Output the [x, y] coordinate of the center of the cell containing the given text.  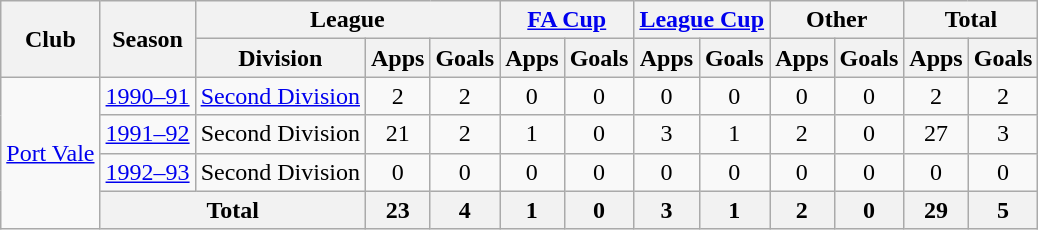
21 [397, 134]
FA Cup [567, 20]
League [348, 20]
Port Vale [50, 153]
23 [397, 210]
League Cup [702, 20]
Season [148, 39]
1992–93 [148, 172]
4 [465, 210]
27 [936, 134]
Other [837, 20]
Division [280, 58]
5 [1003, 210]
1991–92 [148, 134]
Club [50, 39]
29 [936, 210]
1990–91 [148, 96]
